Search for the cell housing the specified text and yield its (X, Y) center coordinate. 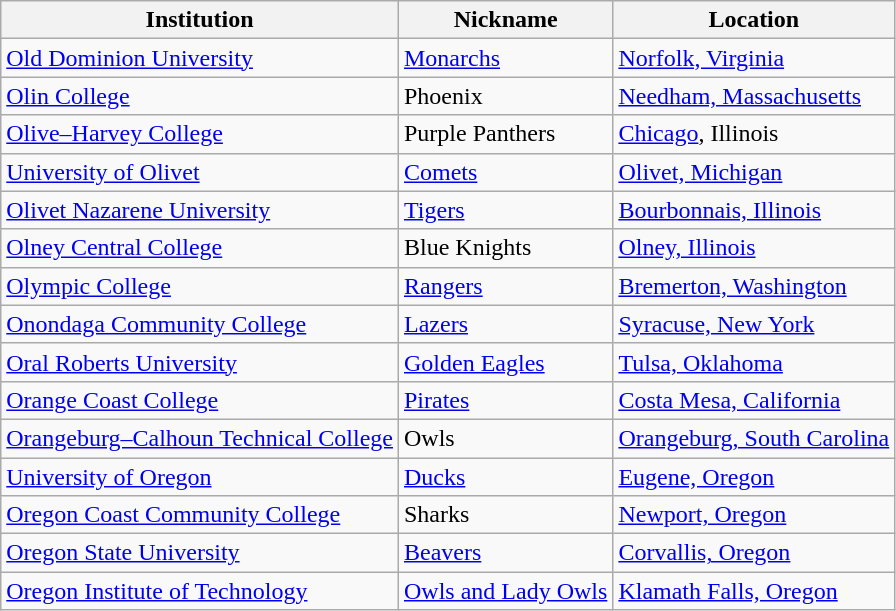
Oral Roberts University (200, 362)
Beavers (505, 553)
Golden Eagles (505, 362)
Purple Panthers (505, 134)
Owls (505, 438)
Orangeburg, South Carolina (754, 438)
Lazers (505, 324)
Comets (505, 172)
Pirates (505, 400)
Needham, Massachusetts (754, 96)
Tulsa, Oklahoma (754, 362)
Old Dominion University (200, 58)
Sharks (505, 515)
Tigers (505, 210)
Costa Mesa, California (754, 400)
Oregon Coast Community College (200, 515)
Olin College (200, 96)
University of Olivet (200, 172)
Norfolk, Virginia (754, 58)
Owls and Lady Owls (505, 591)
Onondaga Community College (200, 324)
Olive–Harvey College (200, 134)
Syracuse, New York (754, 324)
Newport, Oregon (754, 515)
Orange Coast College (200, 400)
Rangers (505, 286)
Nickname (505, 20)
Orangeburg–Calhoun Technical College (200, 438)
Olivet, Michigan (754, 172)
Olney, Illinois (754, 248)
Ducks (505, 477)
Eugene, Oregon (754, 477)
Olympic College (200, 286)
Oregon Institute of Technology (200, 591)
University of Oregon (200, 477)
Bremerton, Washington (754, 286)
Corvallis, Oregon (754, 553)
Location (754, 20)
Klamath Falls, Oregon (754, 591)
Olivet Nazarene University (200, 210)
Oregon State University (200, 553)
Olney Central College (200, 248)
Monarchs (505, 58)
Institution (200, 20)
Bourbonnais, Illinois (754, 210)
Phoenix (505, 96)
Blue Knights (505, 248)
Chicago, Illinois (754, 134)
